Detect which cell encompasses the target text, then output its [X, Y] center coordinate. 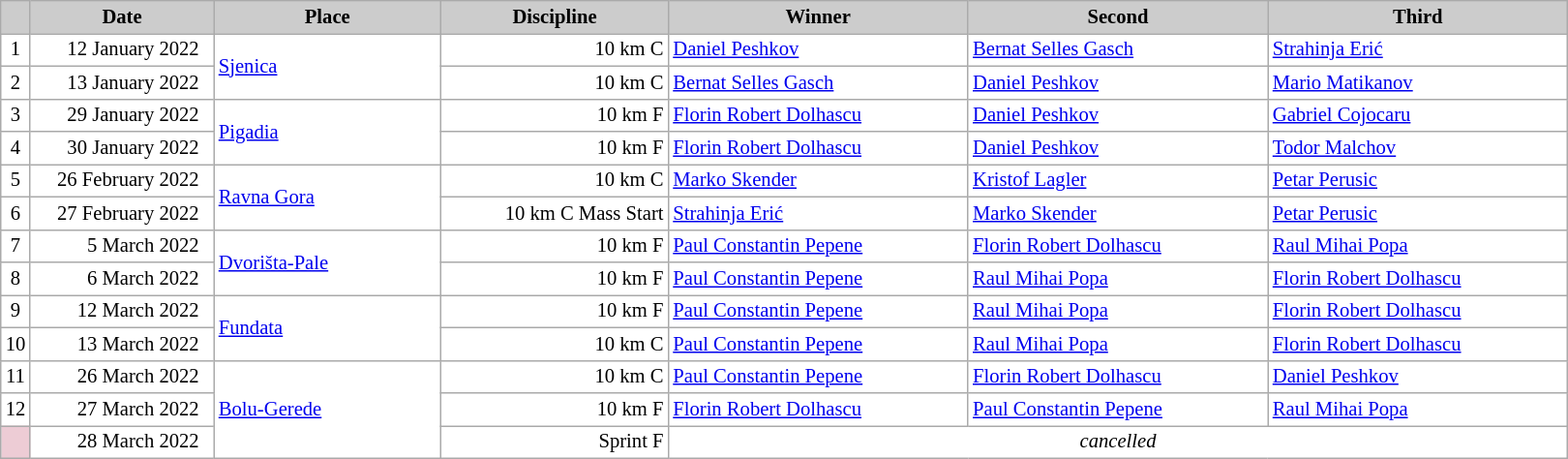
6 March 2022 [122, 278]
Todor Malchov [1418, 148]
Ravna Gora [327, 197]
12 January 2022 [122, 49]
Date [122, 16]
27 February 2022 [122, 213]
11 [15, 377]
6 [15, 213]
Third [1418, 16]
12 March 2022 [122, 311]
12 [15, 410]
5 March 2022 [122, 246]
13 January 2022 [122, 82]
13 March 2022 [122, 344]
cancelled [1117, 442]
Discipline [556, 16]
Gabriel Cojocaru [1418, 115]
9 [15, 311]
Dvorišta-Pale [327, 262]
Winner [818, 16]
4 [15, 148]
10 km C Mass Start [556, 213]
Second [1118, 16]
30 January 2022 [122, 148]
3 [15, 115]
Fundata [327, 327]
Mario Matikanov [1418, 82]
26 March 2022 [122, 377]
5 [15, 180]
10 [15, 344]
27 March 2022 [122, 410]
2 [15, 82]
Pigadia [327, 132]
1 [15, 49]
Sprint F [556, 442]
Kristof Lagler [1118, 180]
7 [15, 246]
29 January 2022 [122, 115]
Sjenica [327, 66]
Place [327, 16]
26 February 2022 [122, 180]
8 [15, 278]
Bolu-Gerede [327, 409]
28 March 2022 [122, 442]
